Pinpoint the cell where the given text exists, returning its (X, Y) midpoint coordinate. 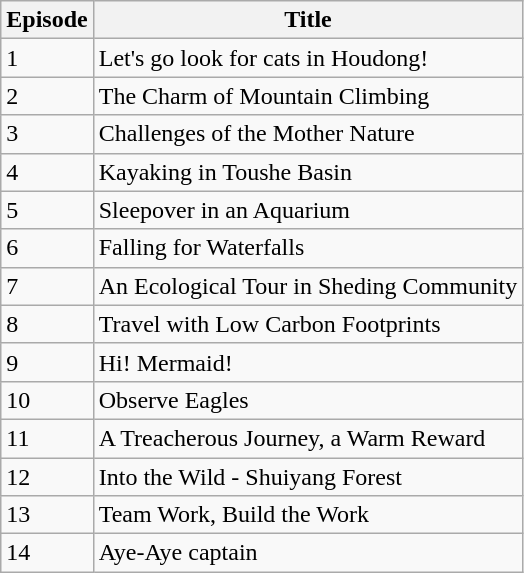
Challenges of the Mother Nature (308, 134)
5 (47, 210)
Title (308, 20)
10 (47, 400)
11 (47, 438)
The Charm of Mountain Climbing (308, 96)
14 (47, 553)
Kayaking in Toushe Basin (308, 172)
Travel with Low Carbon Footprints (308, 324)
Falling for Waterfalls (308, 248)
Into the Wild - Shuiyang Forest (308, 477)
Hi! Mermaid! (308, 362)
7 (47, 286)
8 (47, 324)
Sleepover in an Aquarium (308, 210)
1 (47, 58)
6 (47, 248)
3 (47, 134)
13 (47, 515)
A Treacherous Journey, a Warm Reward (308, 438)
Let's go look for cats in Houdong! (308, 58)
An Ecological Tour in Sheding Community (308, 286)
4 (47, 172)
2 (47, 96)
Observe Eagles (308, 400)
9 (47, 362)
Aye-Aye captain (308, 553)
Episode (47, 20)
12 (47, 477)
Team Work, Build the Work (308, 515)
